From the cell containing the given text, extract its center point as [x, y] coordinate. 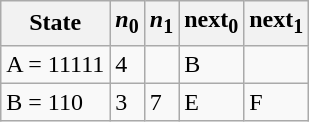
E [212, 102]
B [212, 64]
A = 11111 [56, 64]
7 [161, 102]
State [56, 23]
next1 [276, 23]
4 [127, 64]
3 [127, 102]
B = 110 [56, 102]
F [276, 102]
n1 [161, 23]
next0 [212, 23]
n0 [127, 23]
